Detect which cell encompasses the target text, then output its [x, y] center coordinate. 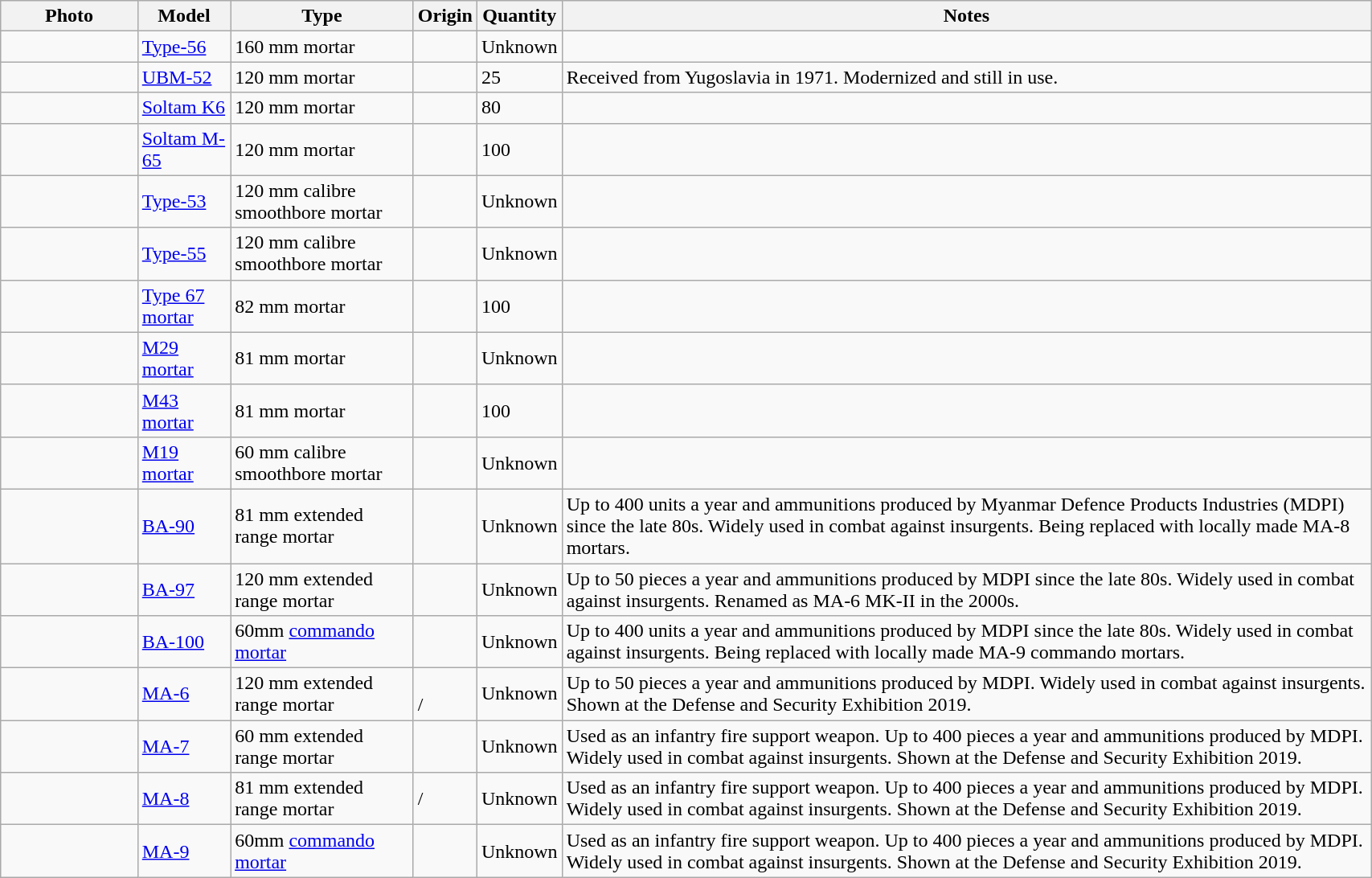
Type [322, 16]
Notes [966, 16]
160 mm mortar [322, 47]
MA-9 [183, 851]
MA-8 [183, 799]
UBM-52 [183, 77]
Received from Yugoslavia in 1971. Modernized and still in use. [966, 77]
Type-55 [183, 254]
Type-53 [183, 201]
60 mm calibre smoothbore mortar [322, 463]
Soltam M-65 [183, 150]
Quantity [519, 16]
BA-90 [183, 526]
Model [183, 16]
MA-6 [183, 695]
Type-56 [183, 47]
BA-97 [183, 589]
25 [519, 77]
M29 mortar [183, 359]
Soltam K6 [183, 108]
M43 mortar [183, 410]
Photo [69, 16]
Up to 50 pieces a year and ammunitions produced by MDPI. Widely used in combat against insurgents. Shown at the Defense and Security Exhibition 2019. [966, 695]
80 [519, 108]
M19 mortar [183, 463]
82 mm mortar [322, 306]
Type 67 mortar [183, 306]
BA-100 [183, 642]
MA-7 [183, 746]
Origin [445, 16]
60 mm extended range mortar [322, 746]
